Provide the (X, Y) coordinate of the cell's center where the given text is located.  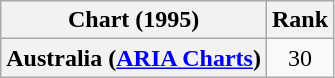
Australia (ARIA Charts) (134, 58)
Rank (300, 20)
Chart (1995) (134, 20)
30 (300, 58)
